Return (x, y) of the center of cell containing provided text 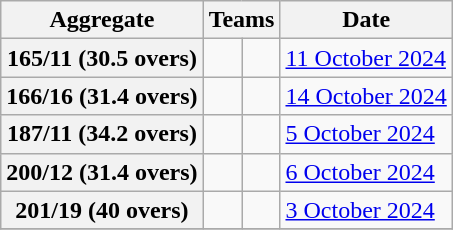
200/12 (31.4 overs) (102, 172)
166/16 (31.4 overs) (102, 96)
201/19 (40 overs) (102, 210)
6 October 2024 (366, 172)
14 October 2024 (366, 96)
Aggregate (102, 20)
3 October 2024 (366, 210)
11 October 2024 (366, 58)
Date (366, 20)
187/11 (34.2 overs) (102, 134)
5 October 2024 (366, 134)
Teams (242, 20)
165/11 (30.5 overs) (102, 58)
